Detect which cell encompasses the target text, then output its (x, y) center coordinate. 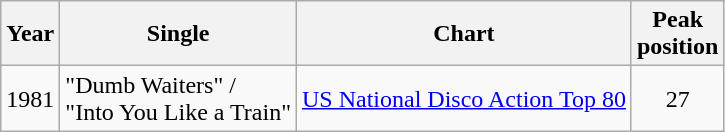
"Dumb Waiters" /"Into You Like a Train" (178, 98)
US National Disco Action Top 80 (464, 98)
Year (30, 34)
27 (677, 98)
Peakposition (677, 34)
Chart (464, 34)
1981 (30, 98)
Single (178, 34)
